Provide the [X, Y] coordinate of the cell's center where the given text is located.  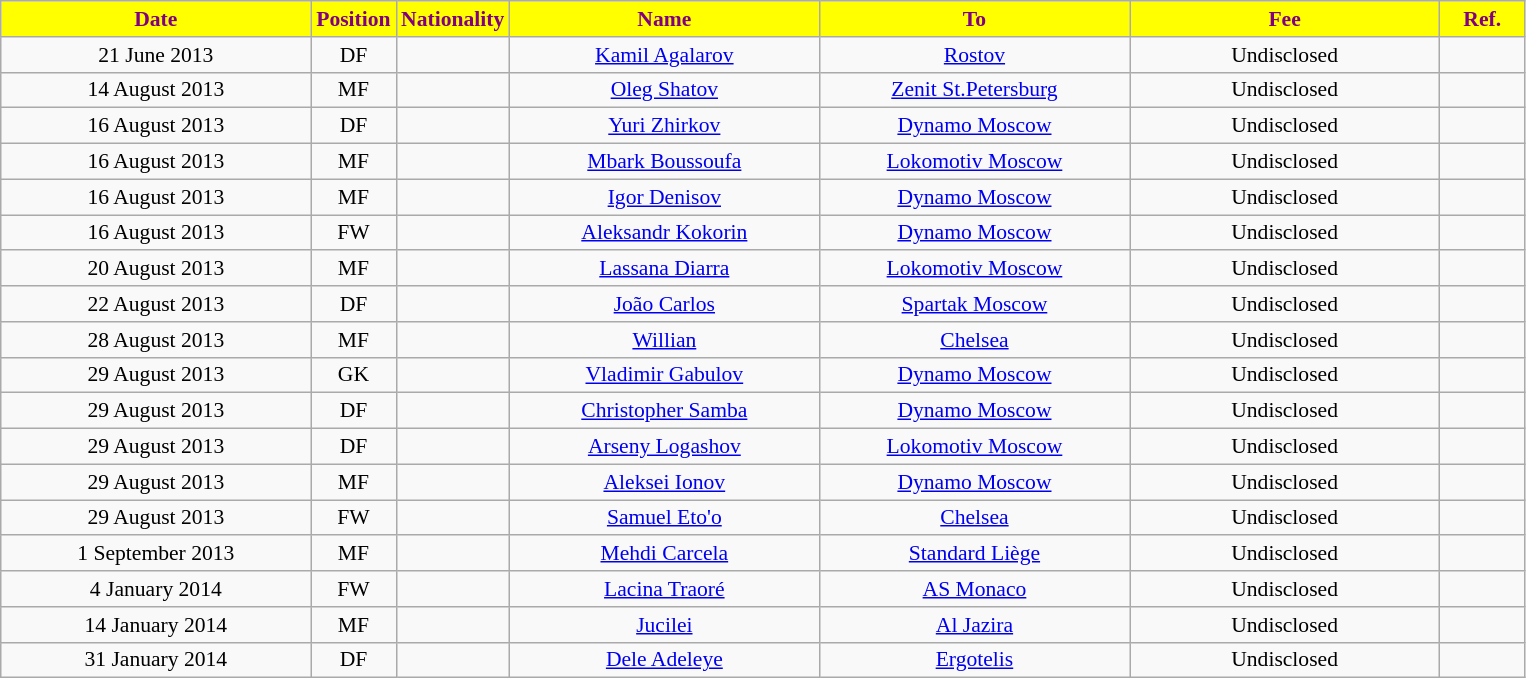
21 June 2013 [156, 55]
22 August 2013 [156, 304]
14 August 2013 [156, 90]
Kamil Agalarov [664, 55]
Zenit St.Petersburg [974, 90]
Ergotelis [974, 660]
Oleg Shatov [664, 90]
GK [354, 375]
Date [156, 19]
To [974, 19]
Lassana Diarra [664, 269]
Ref. [1482, 19]
31 January 2014 [156, 660]
Lacina Traoré [664, 589]
Standard Liège [974, 554]
20 August 2013 [156, 269]
Samuel Eto'o [664, 518]
Spartak Moscow [974, 304]
Vladimir Gabulov [664, 375]
Willian [664, 340]
Igor Denisov [664, 197]
1 September 2013 [156, 554]
4 January 2014 [156, 589]
Arseny Logashov [664, 447]
Mbark Boussoufa [664, 162]
AS Monaco [974, 589]
Christopher Samba [664, 411]
Name [664, 19]
Jucilei [664, 625]
Aleksei Ionov [664, 482]
Yuri Zhirkov [664, 126]
14 January 2014 [156, 625]
Dele Adeleye [664, 660]
Mehdi Carcela [664, 554]
Rostov [974, 55]
Fee [1285, 19]
28 August 2013 [156, 340]
Nationality [452, 19]
Aleksandr Kokorin [664, 233]
Position [354, 19]
Al Jazira [974, 625]
João Carlos [664, 304]
